Return the (X, Y) coordinate for the center point of the cell that contains the specified text.  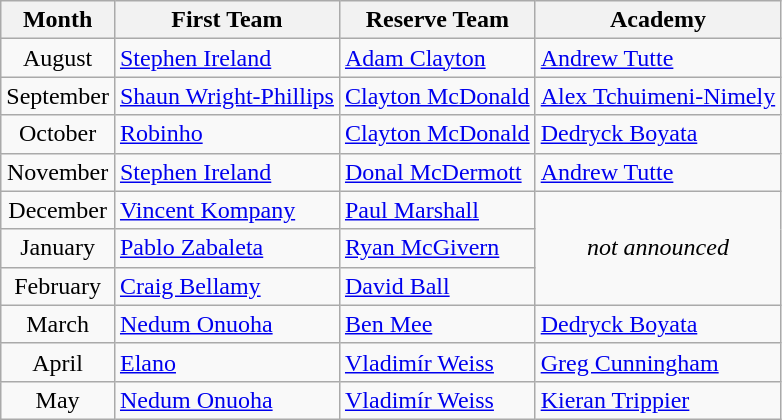
Alex Tchuimeni-Nimely (658, 96)
Paul Marshall (437, 210)
May (58, 400)
not announced (658, 248)
January (58, 248)
Adam Clayton (437, 58)
First Team (226, 20)
Shaun Wright-Phillips (226, 96)
David Ball (437, 286)
August (58, 58)
Ben Mee (437, 324)
Robinho (226, 134)
October (58, 134)
April (58, 362)
Greg Cunningham (658, 362)
March (58, 324)
Pablo Zabaleta (226, 248)
Vincent Kompany (226, 210)
Ryan McGivern (437, 248)
Donal McDermott (437, 172)
Craig Bellamy (226, 286)
Month (58, 20)
September (58, 96)
Elano (226, 362)
Academy (658, 20)
Reserve Team (437, 20)
February (58, 286)
December (58, 210)
Kieran Trippier (658, 400)
November (58, 172)
